Pinpoint the cell where the given text exists, returning its [X, Y] midpoint coordinate. 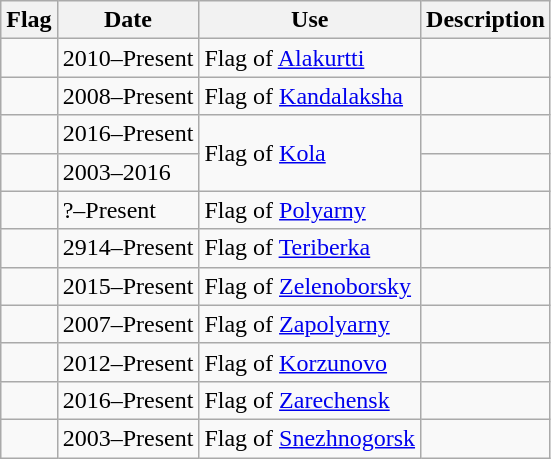
Use [310, 20]
2914–Present [128, 248]
?–Present [128, 210]
2010–Present [128, 58]
2007–Present [128, 324]
Flag of Korzunovo [310, 362]
Flag of Alakurtti [310, 58]
Flag of Kola [310, 153]
Flag of Teriberka [310, 248]
Flag of Polyarny [310, 210]
2012–Present [128, 362]
Flag of Snezhnogorsk [310, 438]
Flag of Kandalaksha [310, 96]
Flag of Zapolyarny [310, 324]
2003–2016 [128, 172]
2008–Present [128, 96]
Flag of Zarechensk [310, 400]
Flag [29, 20]
Flag of Zelenoborsky [310, 286]
2015–Present [128, 286]
Date [128, 20]
Description [486, 20]
2003–Present [128, 438]
